Provide the [x, y] coordinate of the cell's center where the given text is located.  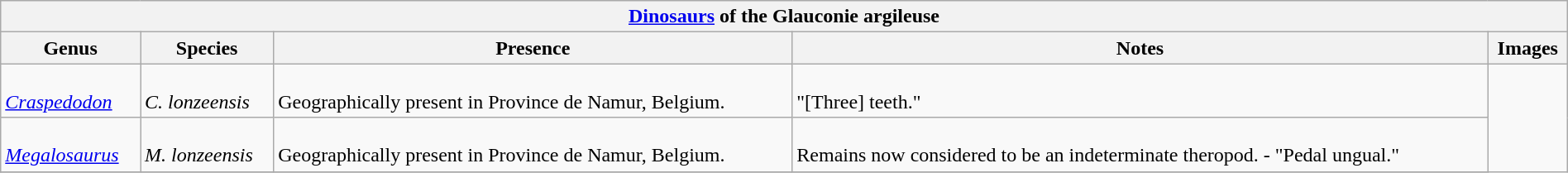
Dinosaurs of the Glauconie argileuse [784, 17]
C. lonzeensis [207, 91]
Images [1527, 48]
Genus [71, 48]
Megalosaurus [71, 144]
"[Three] teeth." [1140, 91]
M. lonzeensis [207, 144]
Notes [1140, 48]
Craspedodon [71, 91]
Remains now considered to be an indeterminate theropod. - "Pedal ungual." [1140, 144]
Presence [533, 48]
Species [207, 48]
